Return (X, Y) of the center of cell containing provided text 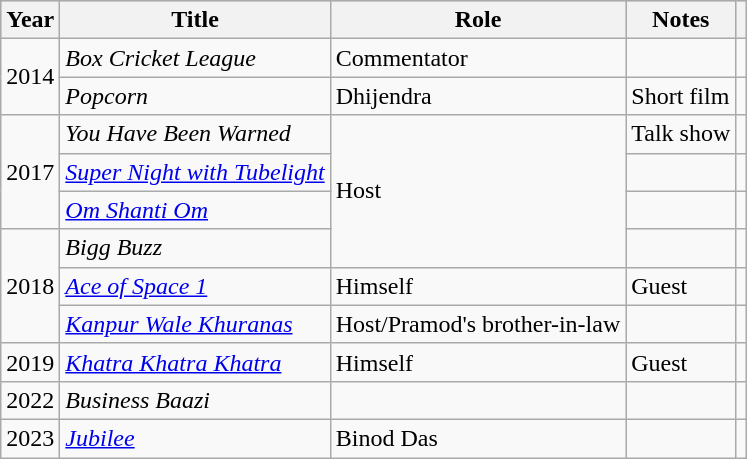
Business Baazi (195, 400)
Jubilee (195, 438)
Bigg Buzz (195, 248)
Om Shanti Om (195, 210)
Short film (681, 96)
Host (478, 191)
Notes (681, 20)
Role (478, 20)
2023 (30, 438)
You Have Been Warned (195, 134)
Host/Pramod's brother-in-law (478, 324)
2019 (30, 362)
Dhijendra (478, 96)
Khatra Khatra Khatra (195, 362)
Ace of Space 1 (195, 286)
Year (30, 20)
Popcorn (195, 96)
Commentator (478, 58)
Binod Das (478, 438)
Talk show (681, 134)
Kanpur Wale Khuranas (195, 324)
Super Night with Tubelight (195, 172)
Box Cricket League (195, 58)
Title (195, 20)
2022 (30, 400)
2017 (30, 172)
2014 (30, 77)
2018 (30, 286)
